Locate the cell with the specified text and output its (x, y) center coordinate. 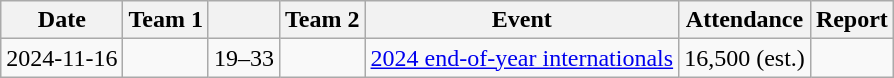
19–33 (244, 58)
16,500 (est.) (745, 58)
2024 end-of-year internationals (522, 58)
Attendance (745, 20)
Team 1 (166, 20)
Report (852, 20)
Date (62, 20)
2024-11-16 (62, 58)
Event (522, 20)
Team 2 (322, 20)
